Return the (x, y) coordinate for the center point of the cell that contains the specified text.  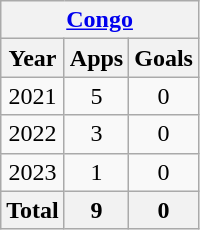
9 (96, 210)
2023 (33, 172)
3 (96, 134)
Year (33, 58)
2021 (33, 96)
5 (96, 96)
Total (33, 210)
Apps (96, 58)
1 (96, 172)
2022 (33, 134)
Congo (100, 20)
Goals (164, 58)
